Locate the cell with the specified text and output its [x, y] center coordinate. 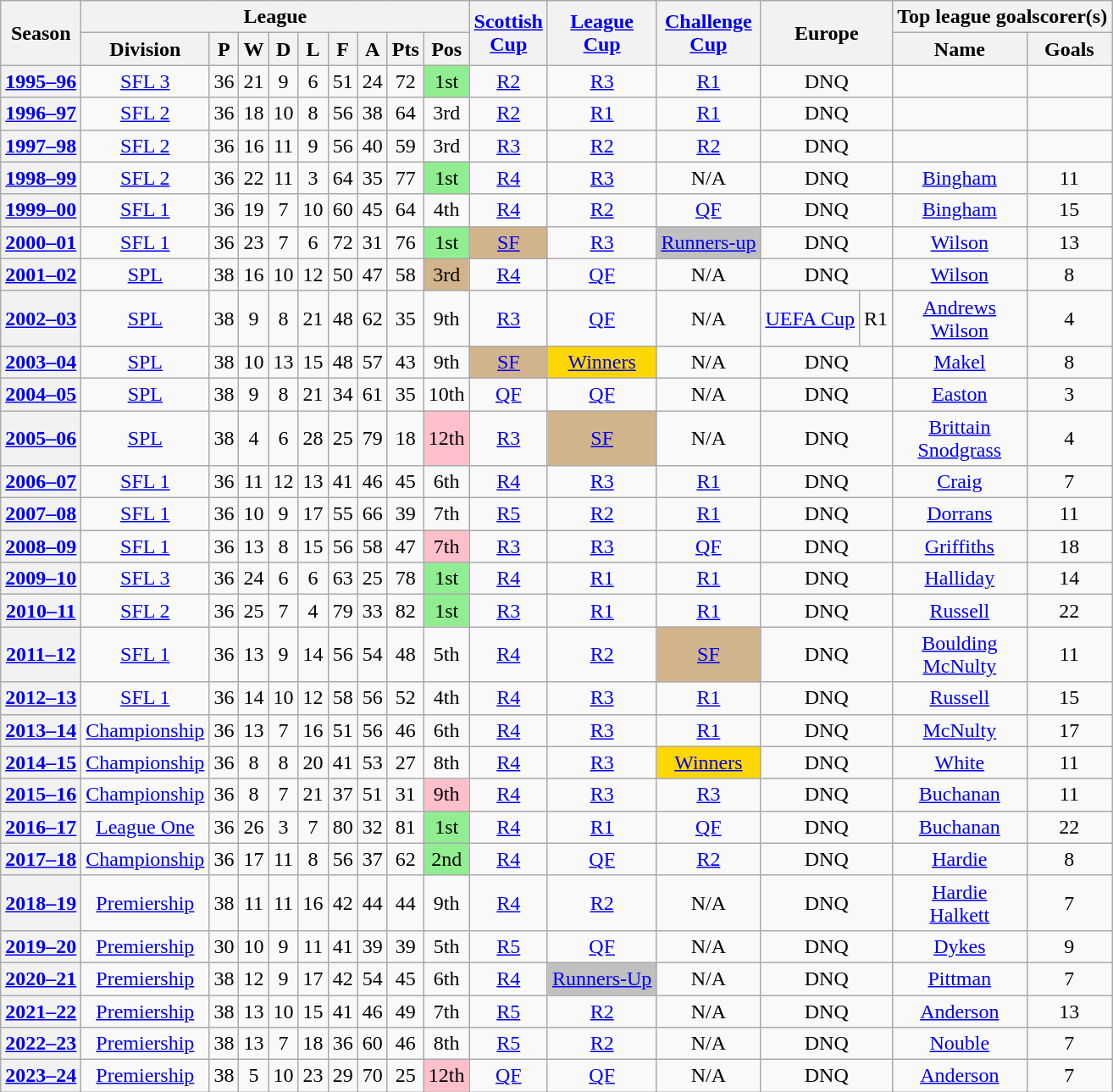
34 [342, 394]
Dorrans [960, 514]
Season [41, 33]
2008–09 [41, 546]
2nd [446, 859]
P [224, 49]
2000–01 [41, 242]
HardieHalkett [960, 903]
Pos [446, 49]
63 [342, 579]
Craig [960, 482]
Pittman [960, 978]
A [373, 49]
2023–24 [41, 1076]
League [275, 17]
AndrewsWilson [960, 319]
League One [146, 827]
2016–17 [41, 827]
2018–19 [41, 903]
Top league goalscorer(s) [1003, 17]
33 [373, 611]
43 [405, 362]
61 [373, 394]
Griffiths [960, 546]
Dykes [960, 946]
ScottishCup [508, 33]
Makel [960, 362]
52 [405, 698]
1995–96 [41, 81]
2009–10 [41, 579]
70 [373, 1076]
2003–04 [41, 362]
Runners-Up [601, 978]
2019–20 [41, 946]
Nouble [960, 1044]
53 [373, 762]
2004–05 [41, 394]
2010–11 [41, 611]
2006–07 [41, 482]
76 [405, 242]
W [254, 49]
2012–13 [41, 698]
2007–08 [41, 514]
10th [446, 394]
78 [405, 579]
19 [254, 210]
55 [342, 514]
White [960, 762]
40 [373, 146]
Name [960, 49]
28 [313, 437]
2015–16 [41, 795]
1997–98 [41, 146]
32 [373, 827]
29 [342, 1076]
49 [405, 1011]
McNulty [960, 730]
UEFA Cup [810, 319]
2002–03 [41, 319]
1999–00 [41, 210]
57 [373, 362]
80 [342, 827]
2001–02 [41, 274]
Halliday [960, 579]
2014–15 [41, 762]
59 [405, 146]
2022–23 [41, 1044]
Hardie [960, 859]
1998–99 [41, 178]
BouldingMcNulty [960, 654]
26 [254, 827]
2011–12 [41, 654]
ChallengeCup [708, 33]
L [313, 49]
F [342, 49]
Pts [405, 49]
30 [224, 946]
66 [373, 514]
Goals [1069, 49]
50 [342, 274]
81 [405, 827]
20 [313, 762]
LeagueCup [601, 33]
2021–22 [41, 1011]
27 [405, 762]
2013–14 [41, 730]
Division [146, 49]
5 [254, 1076]
Easton [960, 394]
2005–06 [41, 437]
2020–21 [41, 978]
BrittainSnodgrass [960, 437]
1996–97 [41, 114]
82 [405, 611]
2017–18 [41, 859]
D [283, 49]
Europe [827, 33]
77 [405, 178]
Runners-up [708, 242]
